From the cell containing the given text, extract its center point as (x, y) coordinate. 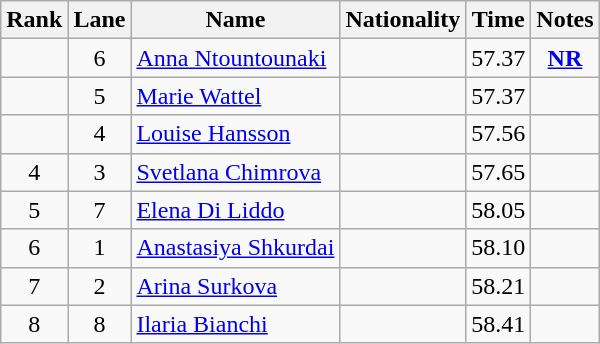
Rank (34, 20)
Lane (100, 20)
Anastasiya Shkurdai (236, 248)
2 (100, 286)
Elena Di Liddo (236, 210)
Notes (565, 20)
Louise Hansson (236, 134)
58.41 (498, 324)
57.65 (498, 172)
Marie Wattel (236, 96)
Arina Surkova (236, 286)
NR (565, 58)
58.21 (498, 286)
1 (100, 248)
Name (236, 20)
3 (100, 172)
Anna Ntountounaki (236, 58)
Nationality (403, 20)
57.56 (498, 134)
58.05 (498, 210)
Svetlana Chimrova (236, 172)
58.10 (498, 248)
Time (498, 20)
Ilaria Bianchi (236, 324)
